Determine the (x, y) coordinate at the center of the cell enclosing the given text.  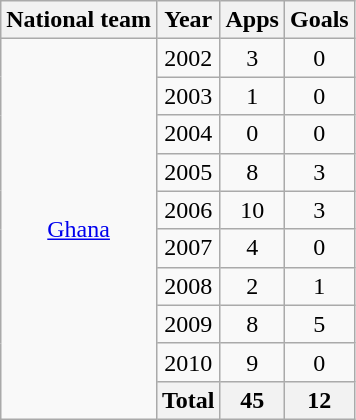
Goals (319, 20)
2006 (188, 210)
2008 (188, 286)
9 (252, 362)
2003 (188, 96)
Ghana (79, 230)
2002 (188, 58)
National team (79, 20)
2010 (188, 362)
2007 (188, 248)
Year (188, 20)
2005 (188, 172)
Apps (252, 20)
2004 (188, 134)
12 (319, 400)
Total (188, 400)
10 (252, 210)
2009 (188, 324)
45 (252, 400)
2 (252, 286)
4 (252, 248)
5 (319, 324)
